Locate the cell with the specified text and output its (X, Y) center coordinate. 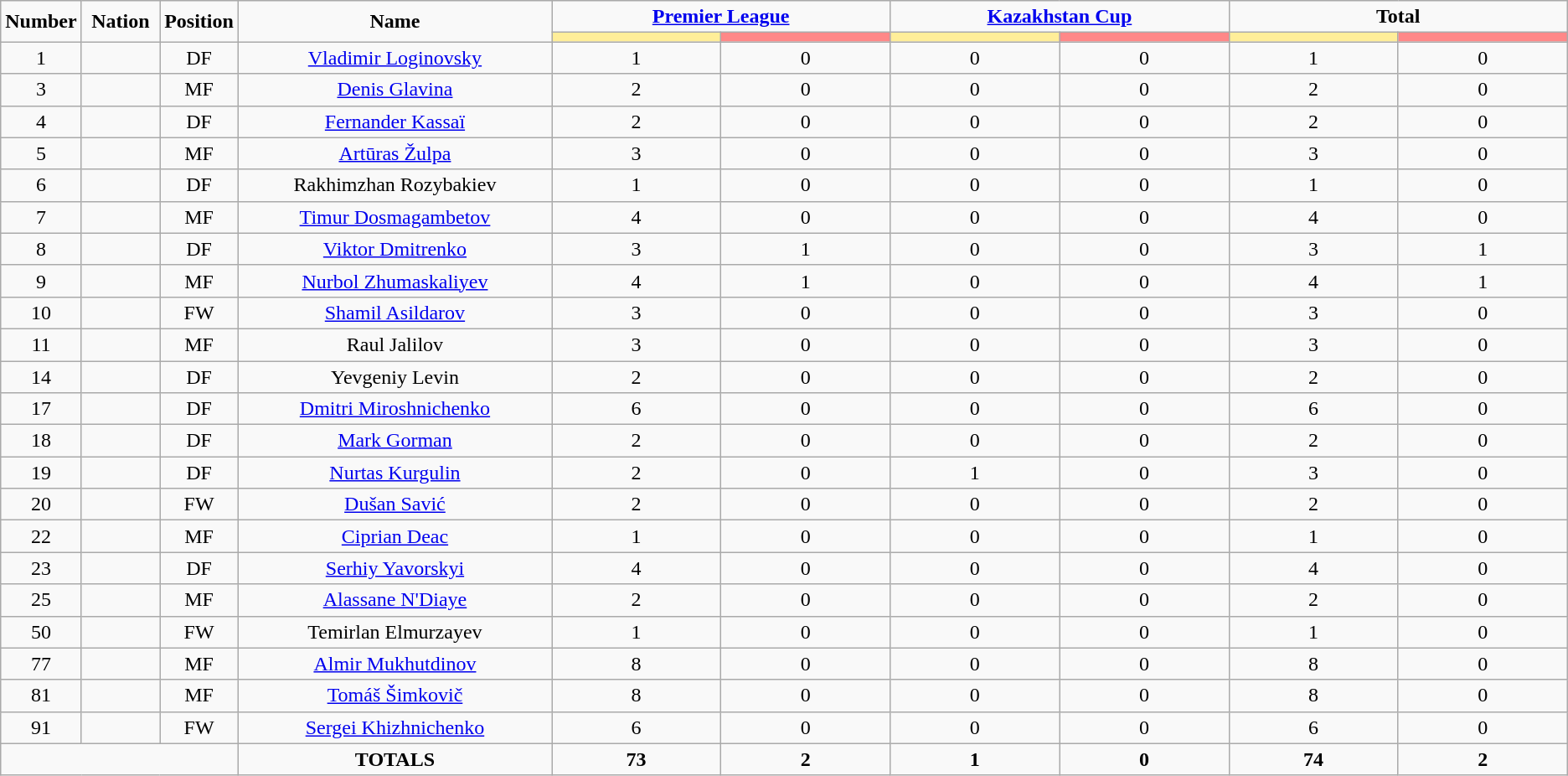
7 (41, 217)
Dmitri Miroshnichenko (395, 409)
Fernander Kassaï (395, 122)
81 (41, 696)
Timur Dosmagambetov (395, 217)
22 (41, 536)
11 (41, 344)
Artūras Žulpa (395, 153)
Name (395, 22)
50 (41, 632)
Sergei Khizhnichenko (395, 727)
Alassane N'Diaye (395, 600)
Number (41, 22)
Temirlan Elmurzayev (395, 632)
Serhiy Yavorskyi (395, 568)
Almir Mukhutdinov (395, 664)
Rakhimzhan Rozybakiev (395, 185)
74 (1313, 759)
Tomáš Šimkovič (395, 696)
77 (41, 664)
23 (41, 568)
73 (636, 759)
20 (41, 504)
25 (41, 600)
Nurbol Zhumaskaliyev (395, 281)
Nurtas Kurgulin (395, 473)
9 (41, 281)
Position (199, 22)
Premier League (720, 17)
Dušan Savić (395, 504)
17 (41, 409)
TOTALS (395, 759)
Viktor Dmitrenko (395, 249)
Nation (121, 22)
Vladimir Loginovsky (395, 58)
Raul Jalilov (395, 344)
14 (41, 376)
10 (41, 313)
5 (41, 153)
Shamil Asildarov (395, 313)
Yevgeniy Levin (395, 376)
19 (41, 473)
Total (1398, 17)
Ciprian Deac (395, 536)
91 (41, 727)
Denis Glavina (395, 90)
Mark Gorman (395, 441)
18 (41, 441)
Kazakhstan Cup (1060, 17)
